Return [x, y] of the center of cell containing provided text 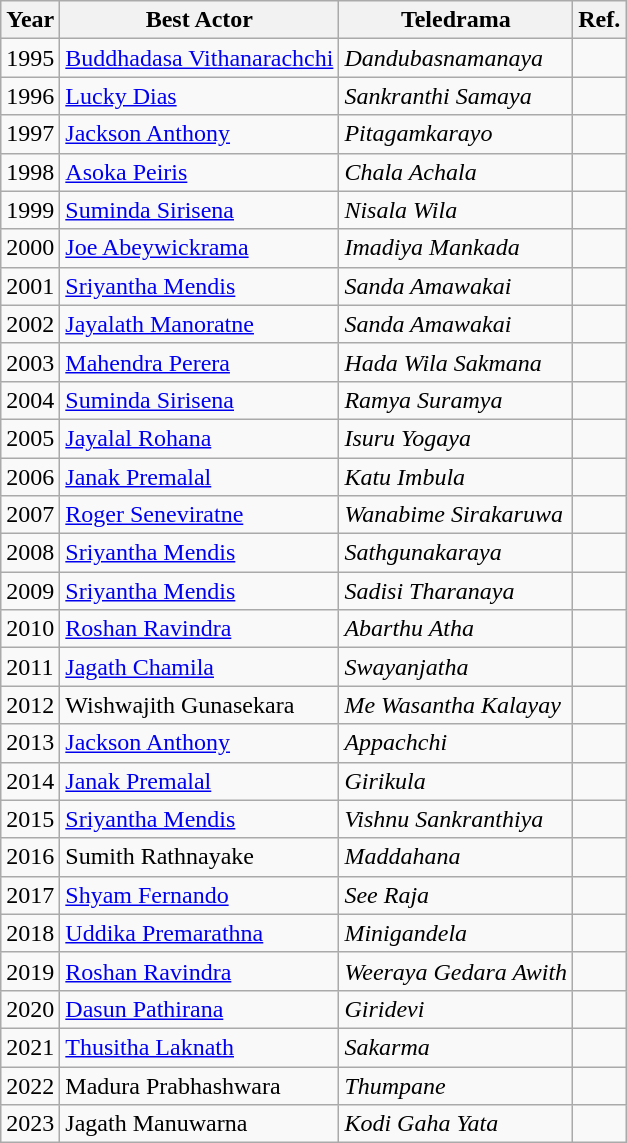
Appachchi [456, 743]
Best Actor [200, 20]
1996 [30, 96]
Swayanjatha [456, 667]
Hada Wila Sakmana [456, 362]
Sadisi Tharanaya [456, 591]
2009 [30, 591]
2012 [30, 705]
See Raja [456, 895]
2002 [30, 324]
Giridevi [456, 1009]
1997 [30, 134]
Uddika Premarathna [200, 933]
2005 [30, 438]
1998 [30, 172]
Imadiya Mankada [456, 248]
2015 [30, 819]
Dandubasnamanaya [456, 58]
Sathgunakaraya [456, 553]
Chala Achala [456, 172]
Teledrama [456, 20]
Vishnu Sankranthiya [456, 819]
2010 [30, 629]
Wanabime Sirakaruwa [456, 515]
Kodi Gaha Yata [456, 1124]
2022 [30, 1085]
Sumith Rathnayake [200, 857]
2016 [30, 857]
Thusitha Laknath [200, 1047]
Jagath Chamila [200, 667]
Jayalal Rohana [200, 438]
2014 [30, 781]
Roger Seneviratne [200, 515]
Mahendra Perera [200, 362]
Weeraya Gedara Awith [456, 971]
Jagath Manuwarna [200, 1124]
2013 [30, 743]
2008 [30, 553]
Madura Prabhashwara [200, 1085]
2017 [30, 895]
Katu Imbula [456, 477]
Lucky Dias [200, 96]
2023 [30, 1124]
Me Wasantha Kalayay [456, 705]
Isuru Yogaya [456, 438]
2019 [30, 971]
Joe Abeywickrama [200, 248]
Dasun Pathirana [200, 1009]
2007 [30, 515]
Ramya Suramya [456, 400]
1995 [30, 58]
2003 [30, 362]
2021 [30, 1047]
2006 [30, 477]
Buddhadasa Vithanarachchi [200, 58]
2018 [30, 933]
Pitagamkarayo [456, 134]
Wishwajith Gunasekara [200, 705]
1999 [30, 210]
Girikula [456, 781]
Sakarma [456, 1047]
Nisala Wila [456, 210]
Jayalath Manoratne [200, 324]
2020 [30, 1009]
Sankranthi Samaya [456, 96]
Minigandela [456, 933]
2011 [30, 667]
2004 [30, 400]
Asoka Peiris [200, 172]
2001 [30, 286]
Shyam Fernando [200, 895]
2000 [30, 248]
Maddahana [456, 857]
Ref. [600, 20]
Thumpane [456, 1085]
Year [30, 20]
Abarthu Atha [456, 629]
